Find where the given text appears and provide that cell's center as [x, y] coordinate. 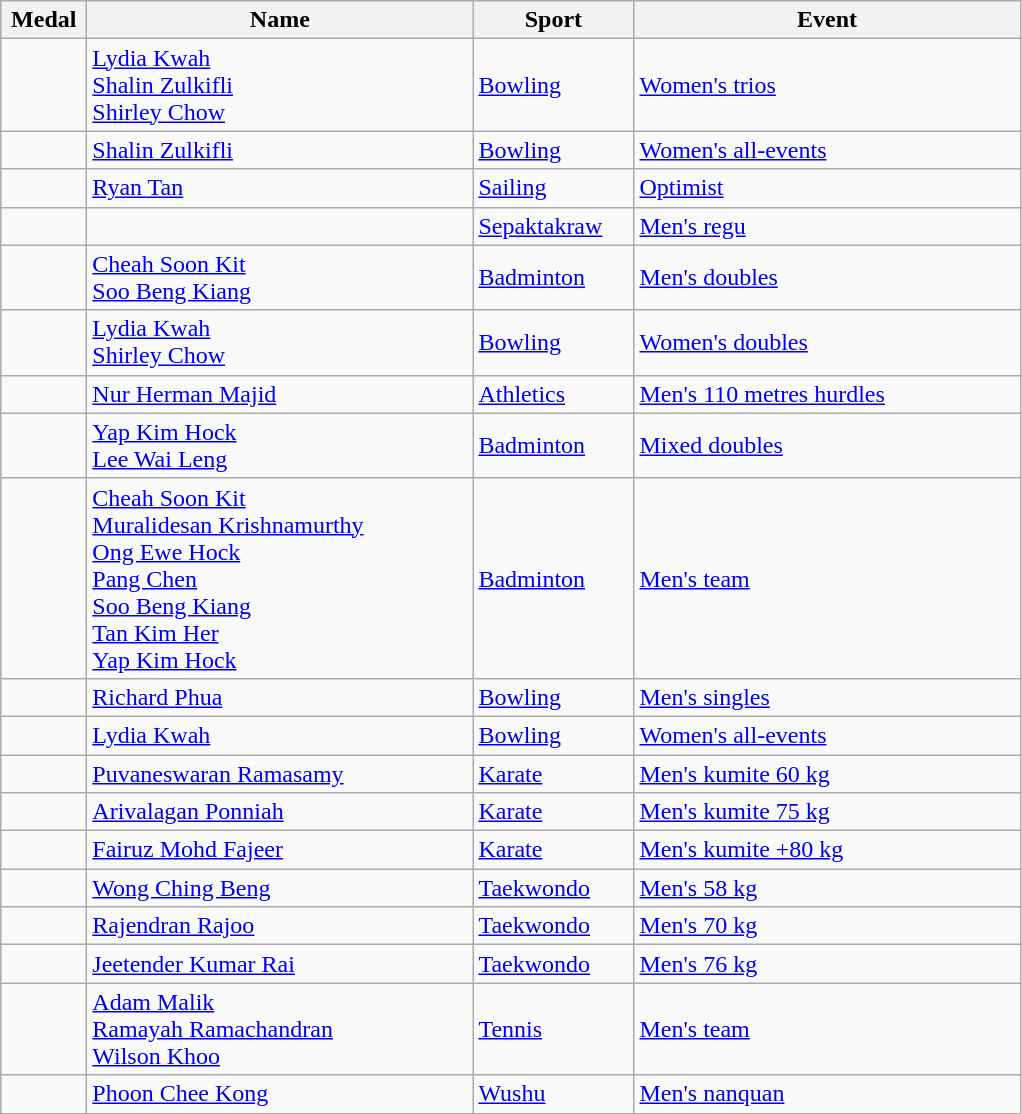
Lydia KwahShirley Chow [280, 342]
Event [827, 20]
Cheah Soon KitMuralidesan KrishnamurthyOng Ewe HockPang ChenSoo Beng KiangTan Kim HerYap Kim Hock [280, 578]
Fairuz Mohd Fajeer [280, 850]
Tennis [554, 1029]
Men's 76 kg [827, 964]
Sailing [554, 188]
Men's kumite +80 kg [827, 850]
Women's doubles [827, 342]
Lydia Kwah [280, 735]
Men's 110 metres hurdles [827, 394]
Adam MalikRamayah RamachandranWilson Khoo [280, 1029]
Athletics [554, 394]
Rajendran Rajoo [280, 926]
Cheah Soon KitSoo Beng Kiang [280, 278]
Sepaktakraw [554, 226]
Men's kumite 75 kg [827, 812]
Medal [44, 20]
Shalin Zulkifli [280, 150]
Wushu [554, 1094]
Jeetender Kumar Rai [280, 964]
Lydia KwahShalin ZulkifliShirley Chow [280, 85]
Phoon Chee Kong [280, 1094]
Ryan Tan [280, 188]
Sport [554, 20]
Wong Ching Beng [280, 888]
Puvaneswaran Ramasamy [280, 773]
Yap Kim HockLee Wai Leng [280, 446]
Name [280, 20]
Women's trios [827, 85]
Men's 58 kg [827, 888]
Men's singles [827, 697]
Optimist [827, 188]
Men's nanquan [827, 1094]
Men's doubles [827, 278]
Nur Herman Majid [280, 394]
Mixed doubles [827, 446]
Men's kumite 60 kg [827, 773]
Men's 70 kg [827, 926]
Richard Phua [280, 697]
Arivalagan Ponniah [280, 812]
Men's regu [827, 226]
